Pinpoint the cell where the given text exists, returning its [X, Y] midpoint coordinate. 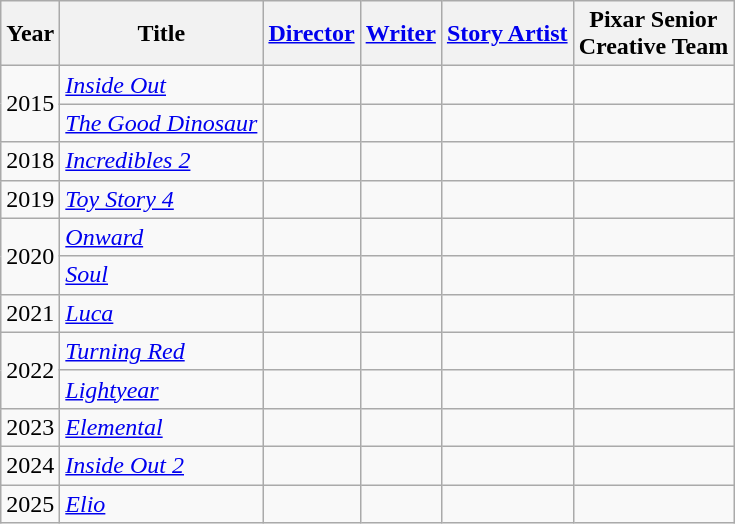
2018 [30, 161]
2022 [30, 370]
Story Artist [507, 34]
Turning Red [162, 351]
Elemental [162, 427]
Year [30, 34]
2025 [30, 503]
Incredibles 2 [162, 161]
Lightyear [162, 389]
Luca [162, 313]
Inside Out 2 [162, 465]
2023 [30, 427]
Writer [400, 34]
Pixar SeniorCreative Team [654, 34]
2019 [30, 199]
The Good Dinosaur [162, 123]
Soul [162, 275]
2024 [30, 465]
2015 [30, 104]
2021 [30, 313]
Toy Story 4 [162, 199]
Onward [162, 237]
Elio [162, 503]
Inside Out [162, 85]
Director [312, 34]
2020 [30, 256]
Title [162, 34]
